For the text-containing cell, return its midpoint in (X, Y) coordinate format. 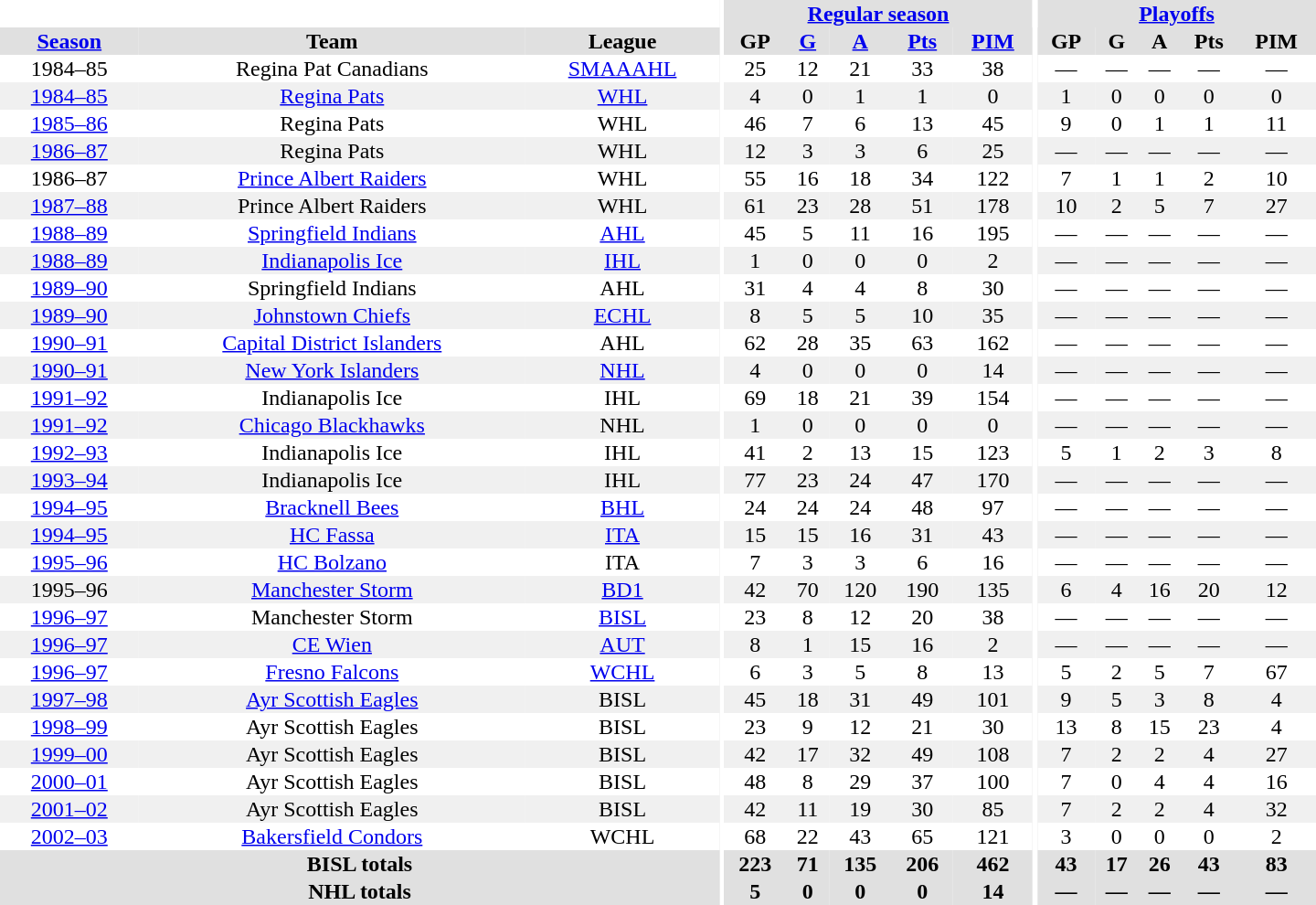
Bracknell Bees (333, 507)
BD1 (622, 590)
121 (992, 836)
123 (992, 452)
Chicago Blackhawks (333, 425)
League (622, 41)
46 (755, 123)
1997–98 (69, 699)
83 (1276, 864)
Playoffs (1177, 14)
CE Wien (333, 644)
108 (992, 754)
34 (922, 178)
170 (992, 480)
85 (992, 809)
2000–01 (69, 782)
462 (992, 864)
AUT (622, 644)
100 (992, 782)
Team (333, 41)
55 (755, 178)
1992–93 (69, 452)
22 (808, 836)
ECHL (622, 315)
2001–02 (69, 809)
206 (922, 864)
77 (755, 480)
NHL totals (360, 891)
BHL (622, 507)
2002–03 (69, 836)
BISL totals (360, 864)
41 (755, 452)
62 (755, 343)
19 (860, 809)
SMAAAHL (622, 69)
1987–88 (69, 206)
HC Fassa (333, 535)
51 (922, 206)
162 (992, 343)
Season (69, 41)
47 (922, 480)
195 (992, 233)
26 (1159, 864)
97 (992, 507)
154 (992, 398)
Regina Pat Canadians (333, 69)
37 (922, 782)
Regular season (877, 14)
1999–00 (69, 754)
122 (992, 178)
1985–86 (69, 123)
Bakersfield Condors (333, 836)
223 (755, 864)
61 (755, 206)
39 (922, 398)
70 (808, 590)
71 (808, 864)
101 (992, 699)
120 (860, 590)
29 (860, 782)
1993–94 (69, 480)
New York Islanders (333, 370)
178 (992, 206)
HC Bolzano (333, 562)
33 (922, 69)
1998–99 (69, 727)
67 (1276, 672)
190 (922, 590)
63 (922, 343)
Capital District Islanders (333, 343)
65 (922, 836)
68 (755, 836)
Fresno Falcons (333, 672)
Johnstown Chiefs (333, 315)
69 (755, 398)
